Extract the [x, y] coordinate from the center of the cell holding the provided text.  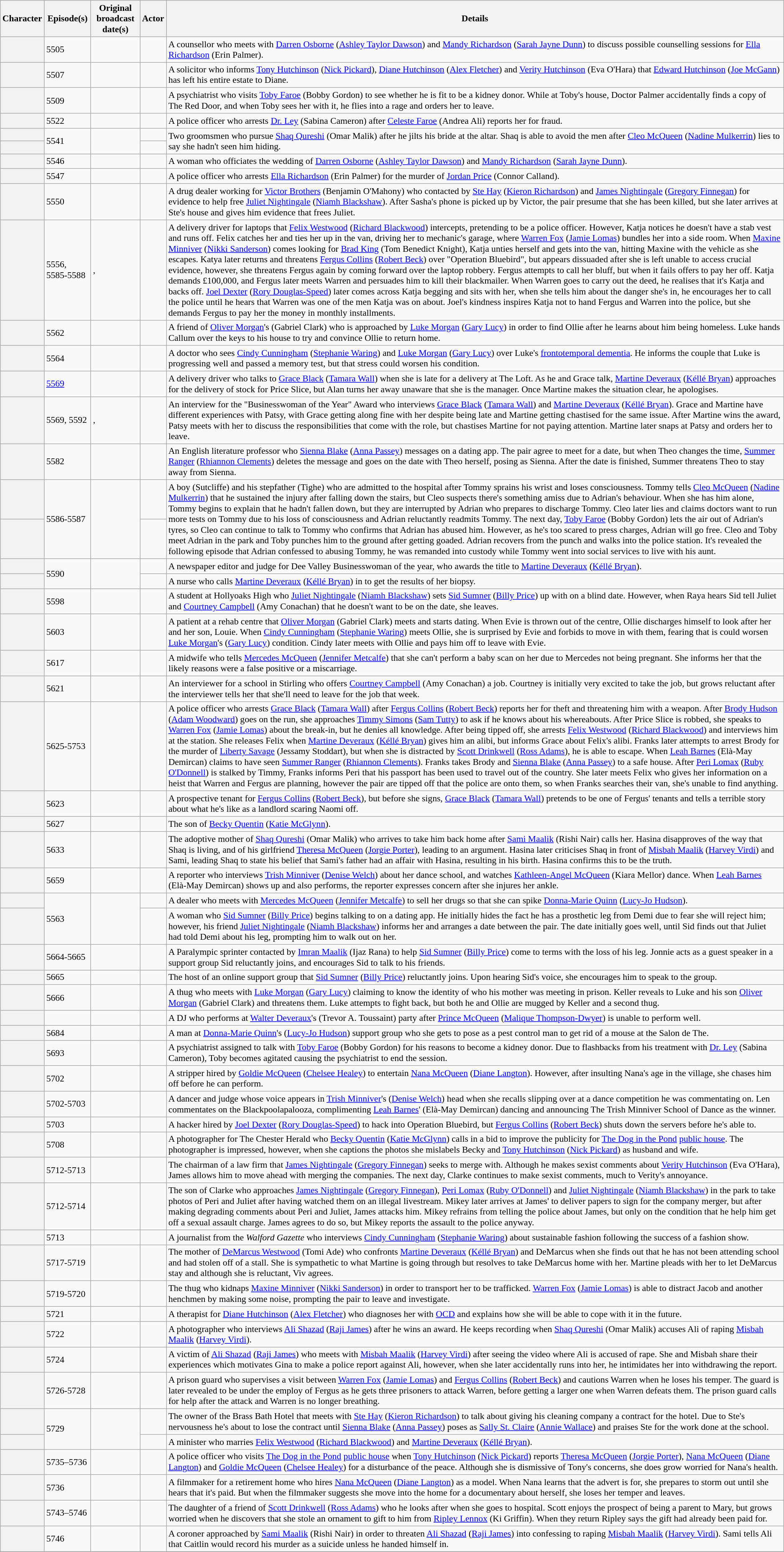
5550 [68, 202]
5625-5753 [68, 746]
A DJ who performs at Walter Deveraux's (Trevor A. Toussaint) party after Prince McQueen (Malique Thompson-Dwyer) is unable to perform well. [475, 1018]
5556, 5585-5588 [68, 270]
5582 [68, 462]
5717-5719 [68, 1263]
5563 [68, 919]
Details [475, 18]
5743–5746 [68, 1513]
5633 [68, 850]
The son of Becky Quentin (Katie McGlynn). [475, 824]
5664-5665 [68, 957]
5586-5587 [68, 519]
5665 [68, 977]
5564 [68, 359]
5702-5703 [68, 1104]
Episode(s) [68, 18]
5522 [68, 121]
5735–5736 [68, 1462]
5712-5714 [68, 1207]
5724 [68, 1360]
Character [23, 18]
5541 [68, 141]
5603 [68, 632]
A minister who marries Felix Westwood (Richard Blackwood) and Martine Deveraux (Kéllé Bryan). [475, 1442]
A therapist for Diane Hutchinson (Alex Fletcher) who diagnoses her with OCD and explains how she will be able to cope with it in the future. [475, 1314]
5627 [68, 824]
5746 [68, 1539]
5505 [68, 49]
5713 [68, 1238]
5666 [68, 998]
5729 [68, 1429]
5547 [68, 176]
5703 [68, 1125]
A woman who officiates the wedding of Darren Osborne (Ashley Taylor Dawson) and Mandy Richardson (Sarah Jayne Dunn). [475, 161]
5621 [68, 688]
5562 [68, 333]
5507 [68, 75]
A police officer who arrests Dr. Ley (Sabina Cameron) after Celeste Faroe (Andrea Ali) reports her for fraud. [475, 121]
A man at Donna-Marie Quinn's (Lucy-Jo Hudson) support group who she gets to pose as a pest control man to get rid of a mouse at the Salon de The. [475, 1033]
5546 [68, 161]
A police officer who arrests Ella Richardson (Erin Palmer) for the murder of Jordan Price (Connor Calland). [475, 176]
5719-5720 [68, 1294]
5590 [68, 574]
5712-5713 [68, 1170]
5721 [68, 1314]
5569 [68, 384]
5684 [68, 1033]
5509 [68, 100]
5598 [68, 601]
A nurse who calls Martine Deveraux (Kéllé Bryan) in to get the results of her biopsy. [475, 581]
5569, 5592 [68, 420]
5726-5728 [68, 1391]
5693 [68, 1053]
5623 [68, 804]
5617 [68, 663]
5708 [68, 1144]
5722 [68, 1334]
Actor [153, 18]
A dealer who meets with Mercedes McQueen (Jennifer Metcalfe) to sell her drugs so that she can spike Donna-Marie Quinn (Lucy-Jo Hudson). [475, 901]
A newspaper editor and judge for Dee Valley Businesswoman of the year, who awards the title to Martine Deveraux (Kéllé Bryan). [475, 566]
5659 [68, 881]
5736 [68, 1488]
5702 [68, 1079]
Original broadcast date(s) [115, 18]
